Search for the cell housing the specified text and yield its [X, Y] center coordinate. 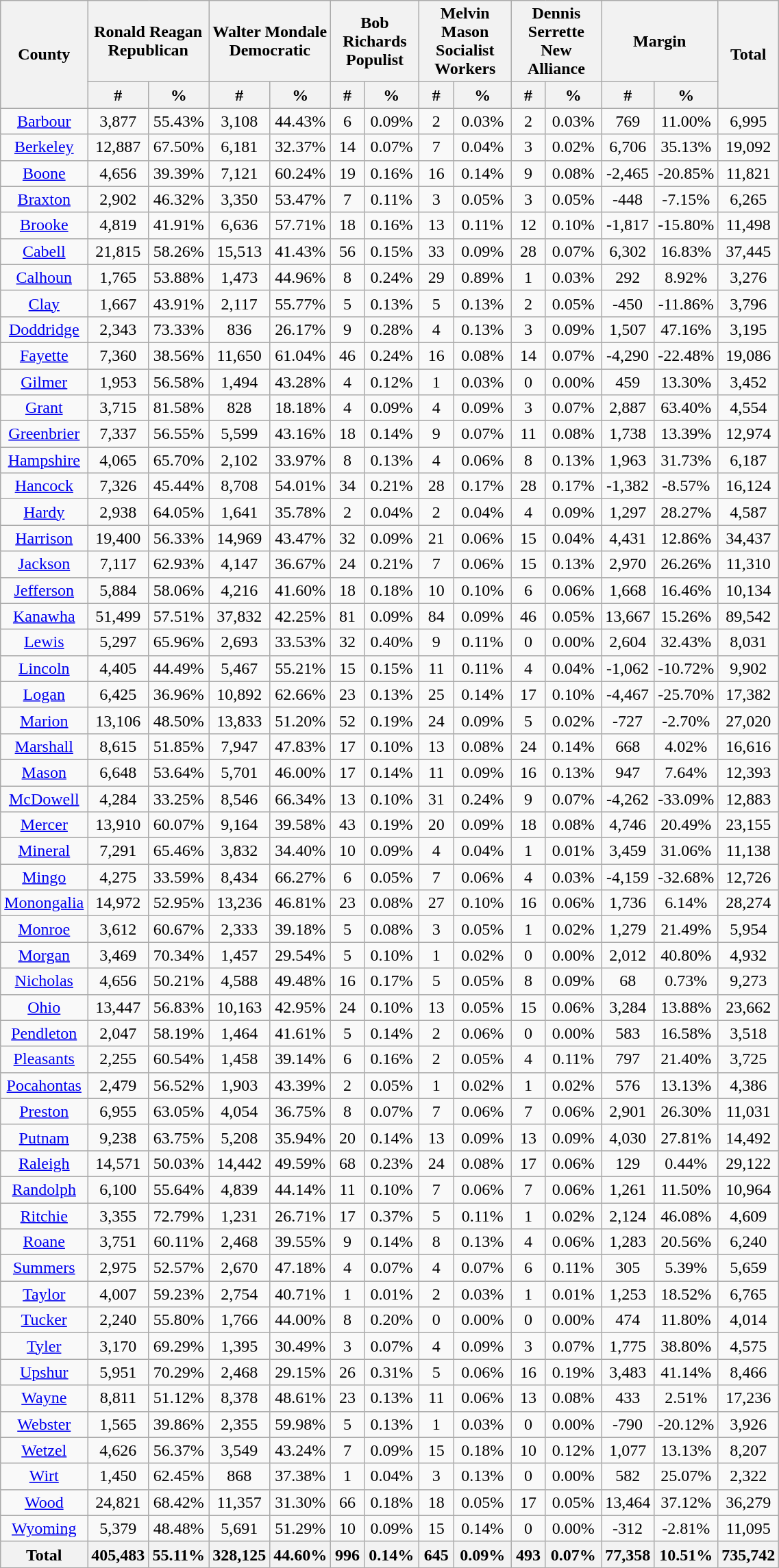
20.49% [687, 825]
40.71% [300, 1294]
668 [628, 746]
2,901 [628, 1111]
6,302 [628, 251]
16,616 [748, 746]
Nicholas [44, 981]
13,464 [628, 1502]
38.56% [179, 355]
38.80% [687, 1346]
47.83% [300, 746]
1,766 [240, 1320]
57.71% [300, 225]
14,442 [240, 1163]
11.50% [687, 1189]
1,668 [628, 590]
37,832 [240, 616]
15.26% [687, 616]
6,100 [118, 1189]
Harrison [44, 538]
29.54% [300, 955]
1,464 [240, 1033]
0.73% [687, 981]
5,379 [118, 1528]
Pocahontas [44, 1085]
Melvin MasonSocialist Workers [465, 41]
8,207 [748, 1450]
305 [628, 1268]
63.05% [179, 1111]
433 [628, 1398]
41.91% [179, 225]
7,947 [240, 746]
43.28% [300, 381]
65.96% [179, 642]
1,953 [118, 381]
0.28% [391, 329]
2,479 [118, 1085]
8,434 [240, 877]
1,261 [628, 1189]
474 [628, 1320]
Monongalia [44, 903]
55.43% [179, 121]
55.64% [179, 1189]
4,275 [118, 877]
947 [628, 772]
16.46% [687, 590]
55.80% [179, 1320]
769 [628, 121]
6,706 [628, 147]
0.31% [391, 1372]
Randolph [44, 1189]
31 [436, 799]
46.81% [300, 903]
-4,467 [628, 694]
26.71% [300, 1215]
8,466 [748, 1372]
Putnam [44, 1137]
73.33% [179, 329]
8.92% [687, 277]
60.24% [300, 173]
Ohio [44, 1007]
26.30% [687, 1111]
Ritchie [44, 1215]
1,765 [118, 277]
Greenbrier [44, 434]
-33.09% [687, 799]
51.29% [300, 1528]
-15.80% [687, 225]
66 [348, 1502]
0.89% [482, 277]
Wood [44, 1502]
46.00% [300, 772]
Hampshire [44, 460]
45.44% [179, 486]
493 [528, 1554]
3,452 [748, 381]
Lewis [44, 642]
16,124 [748, 486]
39.86% [179, 1424]
60.07% [179, 825]
50.21% [179, 981]
Berkeley [44, 147]
36.67% [300, 564]
10,964 [748, 1189]
9,164 [240, 825]
-11.86% [687, 303]
34 [348, 486]
4,932 [748, 955]
51.85% [179, 746]
8,546 [240, 799]
59.98% [300, 1424]
4,405 [118, 668]
63.75% [179, 1137]
-790 [628, 1424]
11,357 [240, 1502]
1,458 [240, 1059]
44.96% [300, 277]
735,742 [748, 1554]
Mason [44, 772]
64.05% [179, 512]
60.11% [179, 1242]
2,604 [628, 642]
36,279 [748, 1502]
7,117 [118, 564]
51,499 [118, 616]
0.20% [391, 1320]
55.21% [300, 668]
32.37% [300, 147]
11.80% [687, 1320]
81 [348, 616]
51.20% [300, 720]
49.59% [300, 1163]
44.14% [300, 1189]
1,297 [628, 512]
1,641 [240, 512]
-2.81% [687, 1528]
13,910 [118, 825]
2,102 [240, 460]
1,395 [240, 1346]
29.15% [300, 1372]
576 [628, 1085]
Braxton [44, 199]
53.88% [179, 277]
-1,817 [628, 225]
13,106 [118, 720]
33.25% [179, 799]
1,775 [628, 1346]
4,386 [748, 1085]
3,350 [240, 199]
21.49% [687, 929]
3,612 [118, 929]
-448 [628, 199]
Bob RichardsPopulist [375, 41]
43.24% [300, 1450]
Fayette [44, 355]
4,431 [628, 538]
5,691 [240, 1528]
2.51% [687, 1398]
11,498 [748, 225]
57.51% [179, 616]
54.01% [300, 486]
60.67% [179, 929]
69.29% [179, 1346]
43 [348, 825]
Margin [660, 41]
16.58% [687, 1033]
Wayne [44, 1398]
4,065 [118, 460]
6,265 [748, 199]
44.60% [300, 1554]
Marion [44, 720]
328,125 [240, 1554]
4,007 [118, 1294]
19 [348, 173]
27,020 [748, 720]
Tucker [44, 1320]
11,650 [240, 355]
996 [348, 1554]
72.79% [179, 1215]
4,839 [240, 1189]
68.42% [179, 1502]
55.77% [300, 303]
28,274 [748, 903]
53.47% [300, 199]
6,765 [748, 1294]
3,108 [240, 121]
868 [240, 1476]
19,092 [748, 147]
4,284 [118, 799]
16.83% [687, 251]
Cabell [44, 251]
39.55% [300, 1242]
8,378 [240, 1398]
7,291 [118, 851]
0.40% [391, 642]
12,393 [748, 772]
0.44% [687, 1163]
3,877 [118, 121]
797 [628, 1059]
1,077 [628, 1450]
37,445 [748, 251]
9,273 [748, 981]
0.37% [391, 1215]
Boone [44, 173]
6,425 [118, 694]
-4,290 [628, 355]
9,902 [748, 668]
34,437 [748, 538]
4,587 [748, 512]
-1,062 [628, 668]
-25.70% [687, 694]
-32.68% [687, 877]
9,238 [118, 1137]
1,253 [628, 1294]
2,343 [118, 329]
2,047 [118, 1033]
1,736 [628, 903]
2,012 [628, 955]
-20.85% [687, 173]
3,170 [118, 1346]
Clay [44, 303]
44.00% [300, 1320]
56 [348, 251]
5,467 [240, 668]
5,599 [240, 434]
-1,382 [628, 486]
41.43% [300, 251]
56.37% [179, 1450]
4,030 [628, 1137]
26.26% [687, 564]
Webster [44, 1424]
10,134 [748, 590]
37.38% [300, 1476]
1,667 [118, 303]
19,086 [748, 355]
4,588 [240, 981]
30.49% [300, 1346]
33.97% [300, 460]
-4,159 [628, 877]
Mingo [44, 877]
4,014 [748, 1320]
7,337 [118, 434]
13,447 [118, 1007]
56.55% [179, 434]
11.00% [687, 121]
15,513 [240, 251]
58.06% [179, 590]
66.34% [300, 799]
Morgan [44, 955]
35.94% [300, 1137]
Mineral [44, 851]
3,926 [748, 1424]
1,457 [240, 955]
Wyoming [44, 1528]
28.27% [687, 512]
21.40% [687, 1059]
Hardy [44, 512]
Kanawha [44, 616]
Marshall [44, 746]
14,571 [118, 1163]
836 [240, 329]
4.02% [687, 746]
2,938 [118, 512]
7,326 [118, 486]
-312 [628, 1528]
1,473 [240, 277]
Wirt [44, 1476]
3,469 [118, 955]
Roane [44, 1242]
46.32% [179, 199]
81.58% [179, 408]
55.11% [179, 1554]
1,279 [628, 929]
23,662 [748, 1007]
11,138 [748, 851]
-4,262 [628, 799]
2,322 [748, 1476]
1,494 [240, 381]
-727 [628, 720]
41.14% [687, 1372]
52.57% [179, 1268]
405,483 [118, 1554]
11,310 [748, 564]
43.91% [179, 303]
Barbour [44, 121]
1,450 [118, 1476]
8,031 [748, 642]
29 [436, 277]
39.14% [300, 1059]
62.66% [300, 694]
19,400 [118, 538]
6,187 [748, 460]
-7.15% [687, 199]
49.48% [300, 981]
37.12% [687, 1502]
3,195 [748, 329]
129 [628, 1163]
Monroe [44, 929]
8,615 [118, 746]
583 [628, 1033]
21 [436, 538]
Doddridge [44, 329]
582 [628, 1476]
47.18% [300, 1268]
70.34% [179, 955]
1,507 [628, 329]
6,636 [240, 225]
-8.57% [687, 486]
44.49% [179, 668]
10.51% [687, 1554]
11,031 [748, 1111]
23,155 [748, 825]
27.81% [687, 1137]
14,972 [118, 903]
40.80% [687, 955]
3,751 [118, 1242]
5,208 [240, 1137]
65.46% [179, 851]
33 [436, 251]
31.73% [687, 460]
2,117 [240, 303]
10,892 [240, 694]
48.48% [179, 1528]
6.14% [687, 903]
13.30% [687, 381]
70.29% [179, 1372]
2,333 [240, 929]
39.18% [300, 929]
-20.12% [687, 1424]
43.47% [300, 538]
3,276 [748, 277]
36.96% [179, 694]
8,811 [118, 1398]
11,095 [748, 1528]
56.58% [179, 381]
33.53% [300, 642]
5,884 [118, 590]
34.40% [300, 851]
Tyler [44, 1346]
Wetzel [44, 1450]
Jefferson [44, 590]
35.78% [300, 512]
56.83% [179, 1007]
3,832 [240, 851]
3,355 [118, 1215]
Pleasants [44, 1059]
3,518 [748, 1033]
48.50% [179, 720]
33.59% [179, 877]
5,659 [748, 1268]
60.54% [179, 1059]
51.12% [179, 1398]
2,240 [118, 1320]
1,231 [240, 1215]
1,738 [628, 434]
2,970 [628, 564]
13,236 [240, 903]
18.18% [300, 408]
828 [240, 408]
63.40% [687, 408]
1,565 [118, 1424]
26 [348, 1372]
2,670 [240, 1268]
17,382 [748, 694]
61.04% [300, 355]
25.07% [687, 1476]
0.23% [391, 1163]
5,297 [118, 642]
43.39% [300, 1085]
41.61% [300, 1033]
25 [436, 694]
Pendleton [44, 1033]
-450 [628, 303]
62.45% [179, 1476]
36.75% [300, 1111]
4,147 [240, 564]
31.30% [300, 1502]
Lincoln [44, 668]
Hancock [44, 486]
13,667 [628, 616]
84 [436, 616]
3,549 [240, 1450]
12,726 [748, 877]
44.43% [300, 121]
Logan [44, 694]
11,821 [748, 173]
459 [628, 381]
Taylor [44, 1294]
62.93% [179, 564]
6,240 [748, 1242]
58.26% [179, 251]
1,903 [240, 1085]
4,626 [118, 1450]
Walter MondaleDemocratic [270, 41]
4,609 [748, 1215]
4,054 [240, 1111]
-22.48% [687, 355]
24,821 [118, 1502]
Summers [44, 1268]
52 [348, 720]
12.86% [687, 538]
4,819 [118, 225]
292 [628, 277]
Jackson [44, 564]
89,542 [748, 616]
3,725 [748, 1059]
10,163 [240, 1007]
County [44, 55]
-2.70% [687, 720]
18.52% [687, 1294]
-10.72% [687, 668]
42.95% [300, 1007]
32.43% [687, 642]
13,833 [240, 720]
McDowell [44, 799]
1,283 [628, 1242]
4,216 [240, 590]
Mercer [44, 825]
6,181 [240, 147]
14,969 [240, 538]
Dennis SerretteNew Alliance [556, 41]
5.39% [687, 1268]
13.88% [687, 1007]
50.03% [179, 1163]
13.39% [687, 434]
21,815 [118, 251]
66.27% [300, 877]
6,648 [118, 772]
4,746 [628, 825]
46.08% [687, 1215]
3,796 [748, 303]
Calhoun [44, 277]
29,122 [748, 1163]
2,124 [628, 1215]
7,360 [118, 355]
-2,465 [628, 173]
47.16% [687, 329]
8,708 [240, 486]
39.39% [179, 173]
3,483 [628, 1372]
Brooke [44, 225]
Preston [44, 1111]
39.58% [300, 825]
59.23% [179, 1294]
12,883 [748, 799]
2,355 [240, 1424]
3,715 [118, 408]
6,955 [118, 1111]
65.70% [179, 460]
2,754 [240, 1294]
17,236 [748, 1398]
31.06% [687, 851]
1,963 [628, 460]
53.64% [179, 772]
12 [528, 225]
645 [436, 1554]
2,902 [118, 199]
2,975 [118, 1268]
Ronald ReaganRepublican [148, 41]
20.56% [687, 1242]
2,255 [118, 1059]
67.50% [179, 147]
Gilmer [44, 381]
3,459 [628, 851]
5,701 [240, 772]
48.61% [300, 1398]
6,995 [748, 121]
5,954 [748, 929]
35.13% [687, 147]
5,951 [118, 1372]
7.64% [687, 772]
77,358 [628, 1554]
14,492 [748, 1137]
Grant [44, 408]
Raleigh [44, 1163]
4,575 [748, 1346]
41.60% [300, 590]
4,554 [748, 408]
3,284 [628, 1007]
2,887 [628, 408]
52.95% [179, 903]
Upshur [44, 1372]
56.52% [179, 1085]
42.25% [300, 616]
26.17% [300, 329]
58.19% [179, 1033]
12,974 [748, 434]
7,121 [240, 173]
12,887 [118, 147]
27 [436, 903]
56.33% [179, 538]
2,693 [240, 642]
43.16% [300, 434]
